Find where the given text appears and provide that cell's center as (x, y) coordinate. 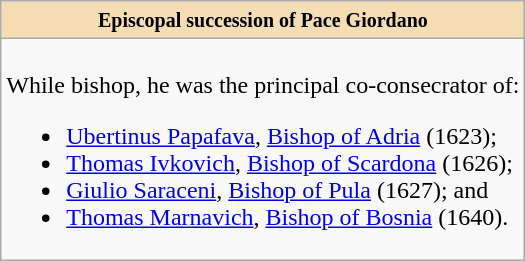
Episcopal succession of Pace Giordano (263, 20)
